Provide the [X, Y] coordinate of the cell's center where the given text is located.  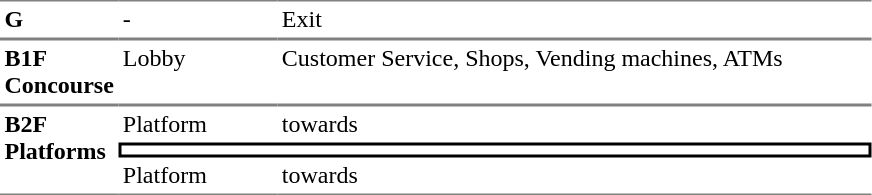
Customer Service, Shops, Vending machines, ATMs [574, 72]
Exit [574, 20]
towards [574, 124]
G [59, 20]
B1FConcourse [59, 72]
Platform [198, 124]
B2FPlatforms [59, 150]
Lobby [198, 72]
- [198, 20]
